Provide the (X, Y) coordinate of the cell's center where the given text is located.  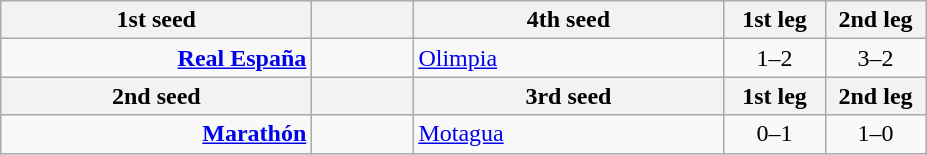
3rd seed (568, 96)
4th seed (568, 20)
Marathón (156, 134)
1–0 (876, 134)
1st seed (156, 20)
1–2 (774, 58)
Motagua (568, 134)
2nd seed (156, 96)
3–2 (876, 58)
Real España (156, 58)
Olimpia (568, 58)
0–1 (774, 134)
